Locate the cell with the specified text and output its (X, Y) center coordinate. 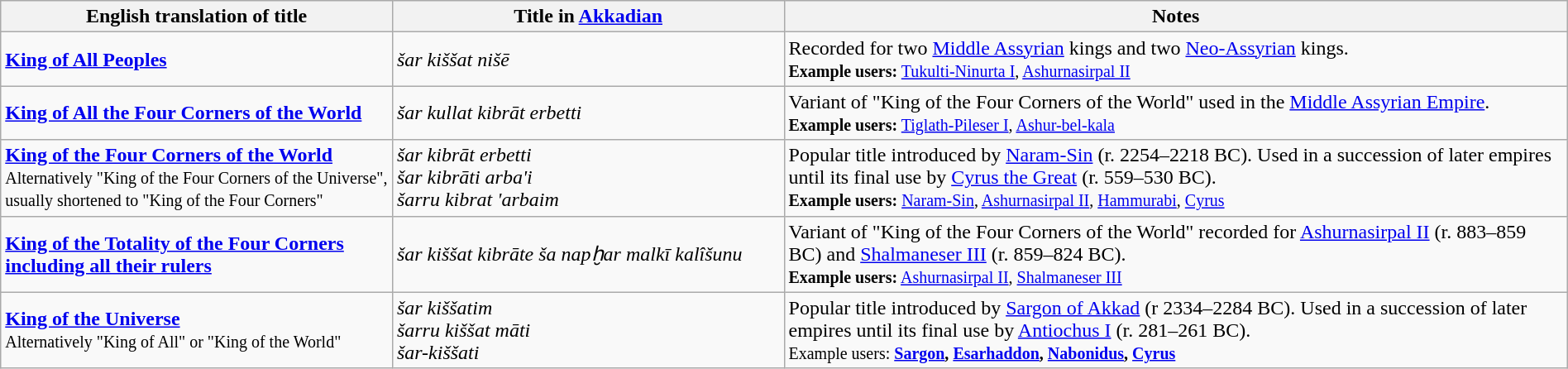
King of All the Four Corners of the World (197, 113)
King of the UniverseAlternatively "King of All" or "King of the World" (197, 330)
King of All Peoples (197, 60)
Notes (1176, 17)
Title in Akkadian (588, 17)
šar kiššat kibrāte ša napḫar malkī kalîšunu (588, 254)
English translation of title (197, 17)
King of the Four Corners of the WorldAlternatively "King of the Four Corners of the Universe", usually shortened to "King of the Four Corners" (197, 178)
šar kibrāt erbettišar kibrāti arba'išarru kibrat 'arbaim (588, 178)
King of the Totality of the Four Corners including all their rulers (197, 254)
šar kiššatimšarru kiššat mātišar-kiššati (588, 330)
šar kiššat nišē (588, 60)
Variant of "King of the Four Corners of the World" used in the Middle Assyrian Empire.Example users: Tiglath-Pileser I, Ashur-bel-kala (1176, 113)
šar kullat kibrāt erbetti (588, 113)
Recorded for two Middle Assyrian kings and two Neo-Assyrian kings.Example users: Tukulti-Ninurta I, Ashurnasirpal II (1176, 60)
